From the cell containing the given text, extract its center point as (X, Y) coordinate. 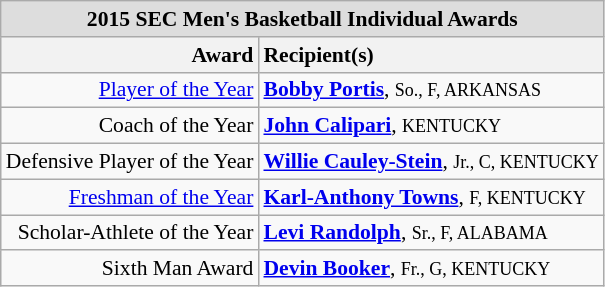
Willie Cauley-Stein, Jr., C, KENTUCKY (430, 162)
Player of the Year (130, 90)
Recipient(s) (430, 55)
Sixth Man Award (130, 269)
Coach of the Year (130, 126)
Levi Randolph, Sr., F, ALABAMA (430, 233)
John Calipari, KENTUCKY (430, 126)
Bobby Portis, So., F, ARKANSAS (430, 90)
Award (130, 55)
Freshman of the Year (130, 197)
Scholar-Athlete of the Year (130, 233)
Devin Booker, Fr., G, KENTUCKY (430, 269)
Defensive Player of the Year (130, 162)
2015 SEC Men's Basketball Individual Awards (302, 19)
Karl-Anthony Towns, F, KENTUCKY (430, 197)
